Output the (X, Y) coordinate of the center of the cell containing the given text.  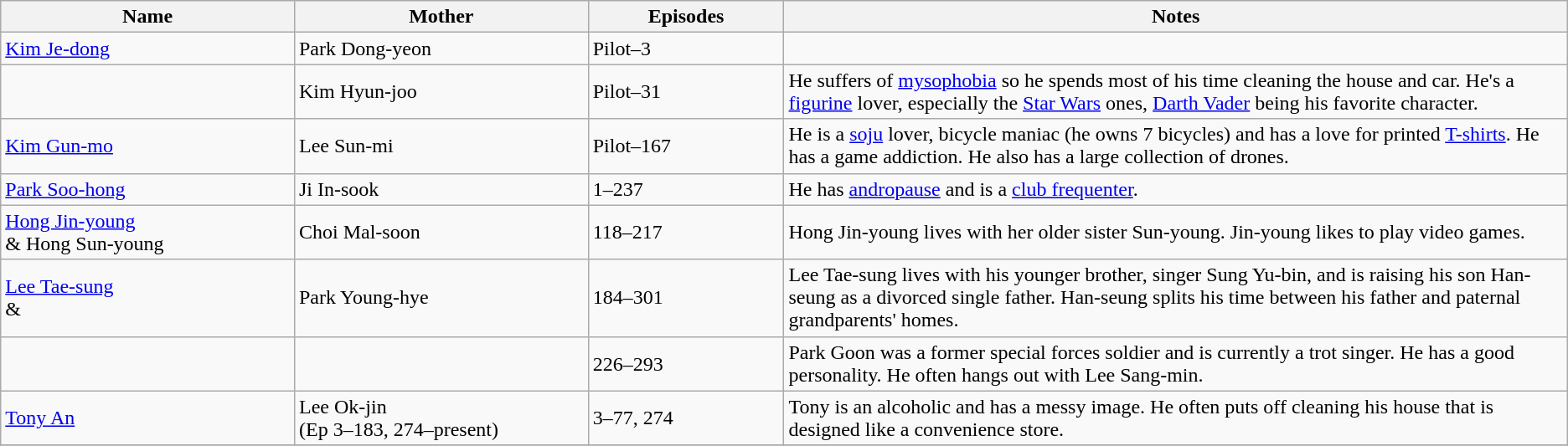
Lee Tae-sung& (147, 298)
Lee Ok-jin (Ep 3–183, 274–present) (441, 418)
Tony An (147, 418)
118–217 (686, 233)
Park Young-hye (441, 298)
184–301 (686, 298)
3–77, 274 (686, 418)
Name (147, 17)
Hong Jin-young lives with her older sister Sun-young. Jin-young likes to play video games. (1176, 233)
Park Dong-yeon (441, 49)
Choi Mal-soon (441, 233)
Park Goon was a former special forces soldier and is currently a trot singer. He has a good personality. He often hangs out with Lee Sang-min. (1176, 363)
Episodes (686, 17)
226–293 (686, 363)
Notes (1176, 17)
Mother (441, 17)
Pilot–31 (686, 92)
Pilot–167 (686, 146)
Kim Je-dong (147, 49)
Lee Sun-mi (441, 146)
Park Soo-hong (147, 189)
Hong Jin-young& Hong Sun-young (147, 233)
Kim Hyun-joo (441, 92)
1–237 (686, 189)
Kim Gun-mo (147, 146)
He has andropause and is a club frequenter. (1176, 189)
Pilot–3 (686, 49)
Tony is an alcoholic and has a messy image. He often puts off cleaning his house that is designed like a convenience store. (1176, 418)
Ji In-sook (441, 189)
